Locate the cell with the specified text and output its [x, y] center coordinate. 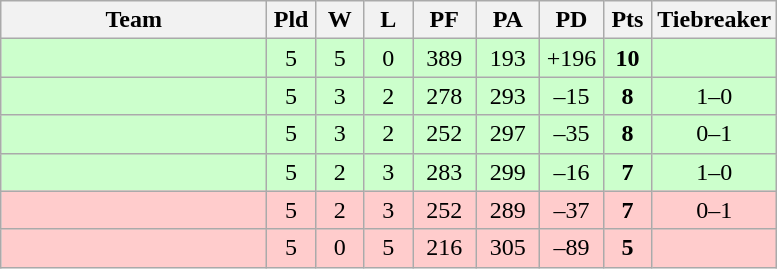
–37 [572, 210]
Tiebreaker [714, 20]
–89 [572, 248]
Pts [628, 20]
–15 [572, 96]
PA [508, 20]
293 [508, 96]
–16 [572, 172]
289 [508, 210]
297 [508, 134]
Pld [292, 20]
PF [444, 20]
193 [508, 58]
389 [444, 58]
Team [134, 20]
299 [508, 172]
L [388, 20]
10 [628, 58]
W [340, 20]
305 [508, 248]
283 [444, 172]
–35 [572, 134]
PD [572, 20]
+196 [572, 58]
278 [444, 96]
216 [444, 248]
